Provide the (X, Y) coordinate of the cell's center where the given text is located.  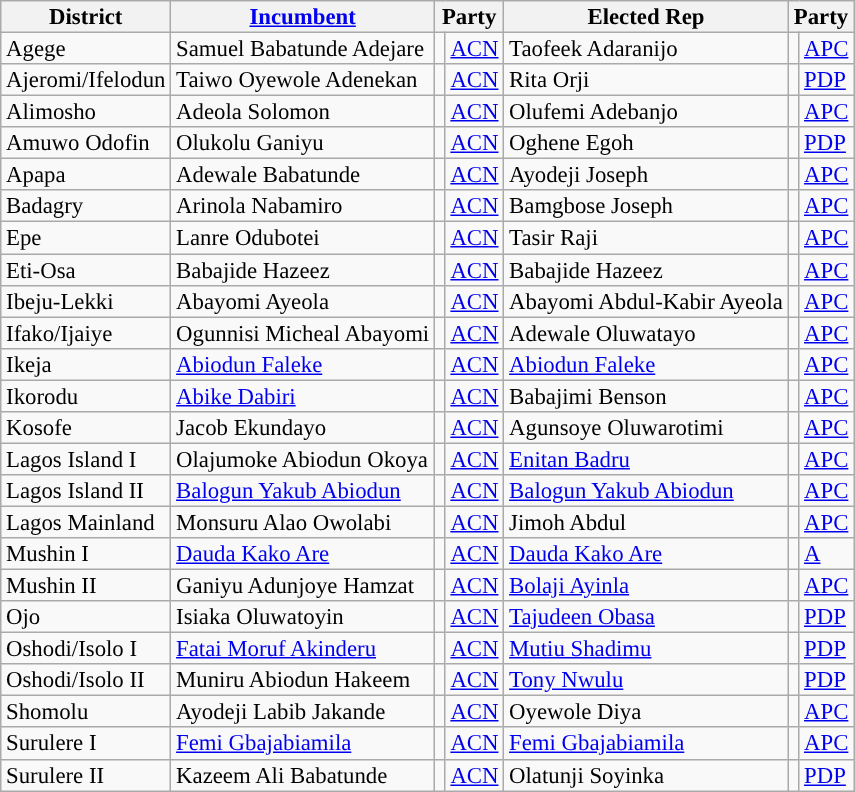
Agege (86, 49)
Ayodeji Labib Jakande (303, 712)
Ajeromi/Ifelodun (86, 80)
Tasir Raji (646, 238)
Adewale Oluwatayo (646, 333)
Oshodi/Isolo I (86, 649)
Olatunji Soyinka (646, 775)
Jimoh Abdul (646, 522)
Mushin I (86, 554)
Tajudeen Obasa (646, 617)
Mutiu Shadimu (646, 649)
Apapa (86, 175)
A (826, 554)
Lagos Island I (86, 459)
Olukolu Ganiyu (303, 143)
Enitan Badru (646, 459)
Incumbent (303, 17)
Olajumoke Abiodun Okoya (303, 459)
Oghene Egoh (646, 143)
Surulere II (86, 775)
Taiwo Oyewole Adenekan (303, 80)
Abayomi Abdul-Kabir Ayeola (646, 301)
Kosofe (86, 428)
Alimosho (86, 112)
Arinola Nabamiro (303, 206)
Fatai Moruf Akinderu (303, 649)
Ifako/Ijaiye (86, 333)
Agunsoye Oluwarotimi (646, 428)
Elected Rep (646, 17)
Ikorodu (86, 396)
Ogunnisi Micheal Abayomi (303, 333)
Ikeja (86, 364)
Olufemi Adebanjo (646, 112)
Lagos Mainland (86, 522)
Adewale Babatunde (303, 175)
Abike Dabiri (303, 396)
Badagry (86, 206)
Bolaji Ayinla (646, 586)
Lagos Island II (86, 491)
Jacob Ekundayo (303, 428)
Kazeem Ali Babatunde (303, 775)
Oshodi/Isolo II (86, 680)
Surulere I (86, 744)
District (86, 17)
Ojo (86, 617)
Abayomi Ayeola (303, 301)
Ganiyu Adunjoye Hamzat (303, 586)
Ibeju-Lekki (86, 301)
Adeola Solomon (303, 112)
Ayodeji Joseph (646, 175)
Babajimi Benson (646, 396)
Muniru Abiodun Hakeem (303, 680)
Oyewole Diya (646, 712)
Monsuru Alao Owolabi (303, 522)
Tony Nwulu (646, 680)
Lanre Odubotei (303, 238)
Isiaka Oluwatoyin (303, 617)
Amuwo Odofin (86, 143)
Taofeek Adaranijo (646, 49)
Rita Orji (646, 80)
Eti-Osa (86, 270)
Bamgbose Joseph (646, 206)
Epe (86, 238)
Samuel Babatunde Adejare (303, 49)
Shomolu (86, 712)
Mushin II (86, 586)
